Locate the cell with the specified text and output its [x, y] center coordinate. 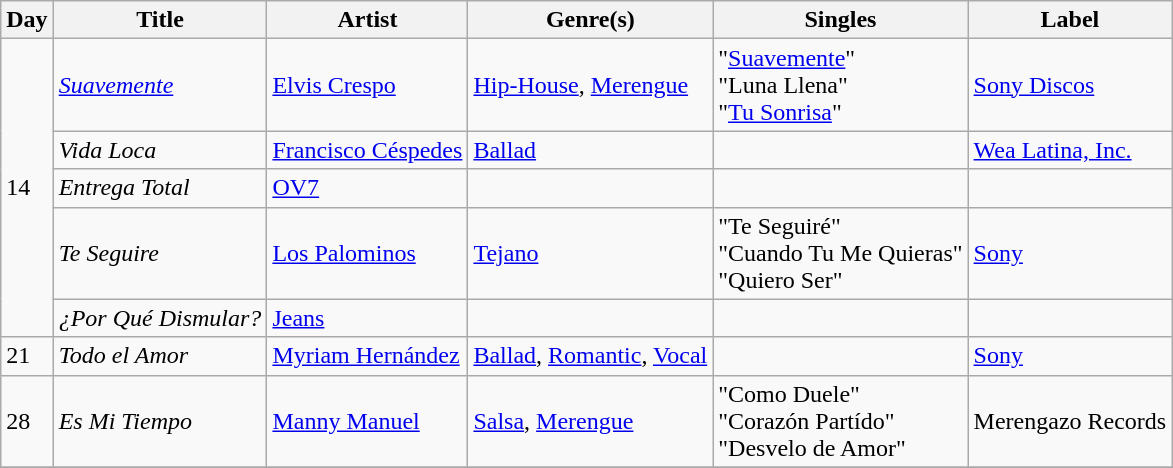
Hip-House, Merengue [590, 85]
21 [27, 356]
Vida Loca [160, 150]
Tejano [590, 253]
"Como Duele""Corazón Partído""Desvelo de Amor" [840, 421]
Los Palominos [368, 253]
Elvis Crespo [368, 85]
Title [160, 20]
Es Mi Tiempo [160, 421]
Label [1070, 20]
28 [27, 421]
Artist [368, 20]
Te Seguire [160, 253]
Suavemente [160, 85]
Entrega Total [160, 188]
14 [27, 188]
Myriam Hernández [368, 356]
Sony Discos [1070, 85]
Wea Latina, Inc. [1070, 150]
Singles [840, 20]
Merengazo Records [1070, 421]
Day [27, 20]
Todo el Amor [160, 356]
Ballad, Romantic, Vocal [590, 356]
Francisco Céspedes [368, 150]
"Te Seguiré""Cuando Tu Me Quieras""Quiero Ser" [840, 253]
¿Por Qué Dismular? [160, 318]
Jeans [368, 318]
Manny Manuel [368, 421]
Salsa, Merengue [590, 421]
OV7 [368, 188]
Ballad [590, 150]
"Suavemente""Luna Llena""Tu Sonrisa" [840, 85]
Genre(s) [590, 20]
